Scan for the cell matching the given text and deliver its [X, Y] coordinate at center. 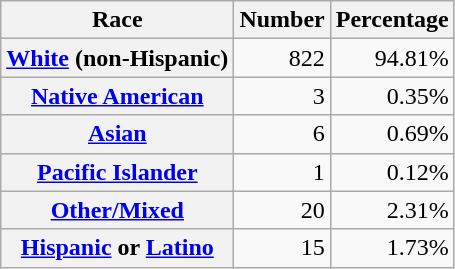
1 [282, 172]
0.69% [392, 134]
15 [282, 248]
Hispanic or Latino [118, 248]
Pacific Islander [118, 172]
2.31% [392, 210]
Asian [118, 134]
6 [282, 134]
20 [282, 210]
Native American [118, 96]
Number [282, 20]
1.73% [392, 248]
822 [282, 58]
Race [118, 20]
Other/Mixed [118, 210]
3 [282, 96]
0.12% [392, 172]
White (non-Hispanic) [118, 58]
94.81% [392, 58]
0.35% [392, 96]
Percentage [392, 20]
